For the text-containing cell, return its midpoint in (x, y) coordinate format. 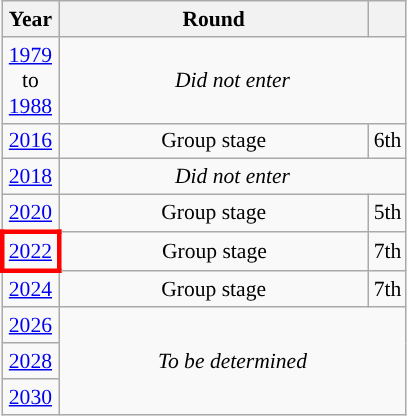
2022 (30, 252)
2024 (30, 288)
Year (30, 19)
6th (388, 141)
To be determined (233, 362)
2016 (30, 141)
2018 (30, 177)
5th (388, 214)
2026 (30, 326)
2030 (30, 397)
2020 (30, 214)
2028 (30, 361)
1979to1988 (30, 80)
Round (214, 19)
